For the text-containing cell, return its midpoint in [x, y] coordinate format. 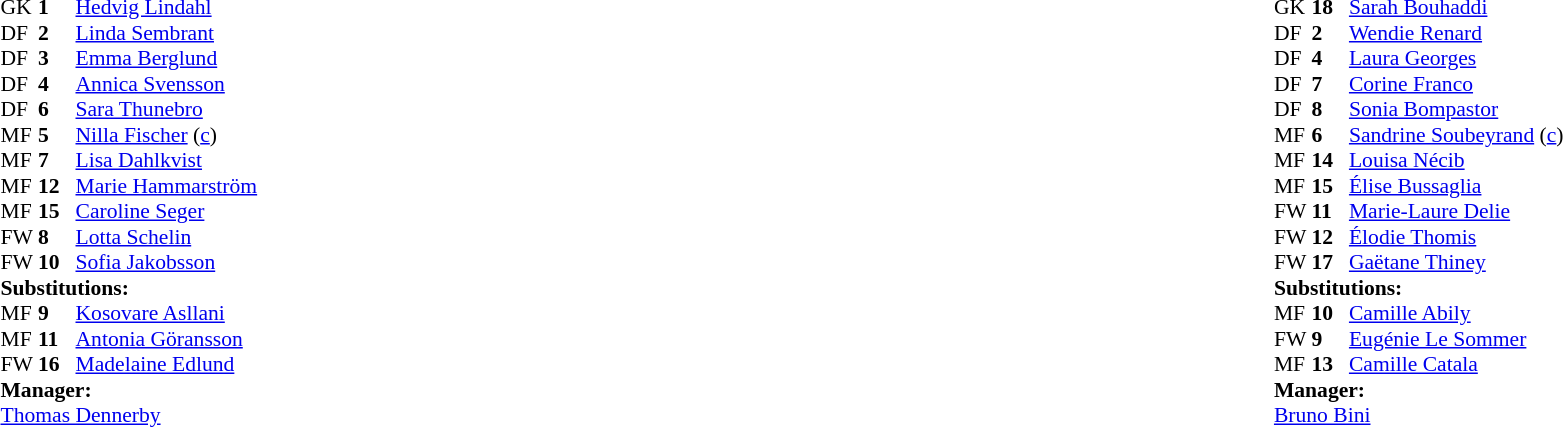
16 [57, 365]
Antonia Göransson [167, 339]
Caroline Seger [167, 211]
Emma Berglund [167, 59]
Nilla Fischer (c) [167, 135]
Sofia Jakobsson [167, 263]
5 [57, 135]
Manager: [128, 390]
Madelaine Edlund [167, 365]
Kosovare Asllani [167, 313]
Lisa Dahlkvist [167, 161]
13 [1330, 365]
17 [1330, 263]
Lotta Schelin [167, 237]
3 [57, 59]
14 [1330, 161]
Marie Hammarström [167, 186]
Linda Sembrant [167, 33]
Sara Thunebro [167, 109]
Substitutions: [128, 288]
Annica Svensson [167, 84]
